Return the (X, Y) coordinate for the center point of the cell that contains the specified text.  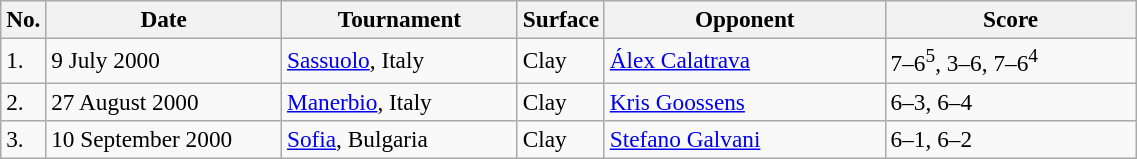
27 August 2000 (164, 101)
Manerbio, Italy (400, 101)
6–1, 6–2 (1010, 139)
2. (24, 101)
Álex Calatrava (744, 60)
Date (164, 19)
Kris Goossens (744, 101)
Opponent (744, 19)
9 July 2000 (164, 60)
1. (24, 60)
7–65, 3–6, 7–64 (1010, 60)
10 September 2000 (164, 139)
Stefano Galvani (744, 139)
Sofia, Bulgaria (400, 139)
Score (1010, 19)
Tournament (400, 19)
Surface (560, 19)
No. (24, 19)
6–3, 6–4 (1010, 101)
Sassuolo, Italy (400, 60)
3. (24, 139)
